Detect which cell encompasses the target text, then output its [X, Y] center coordinate. 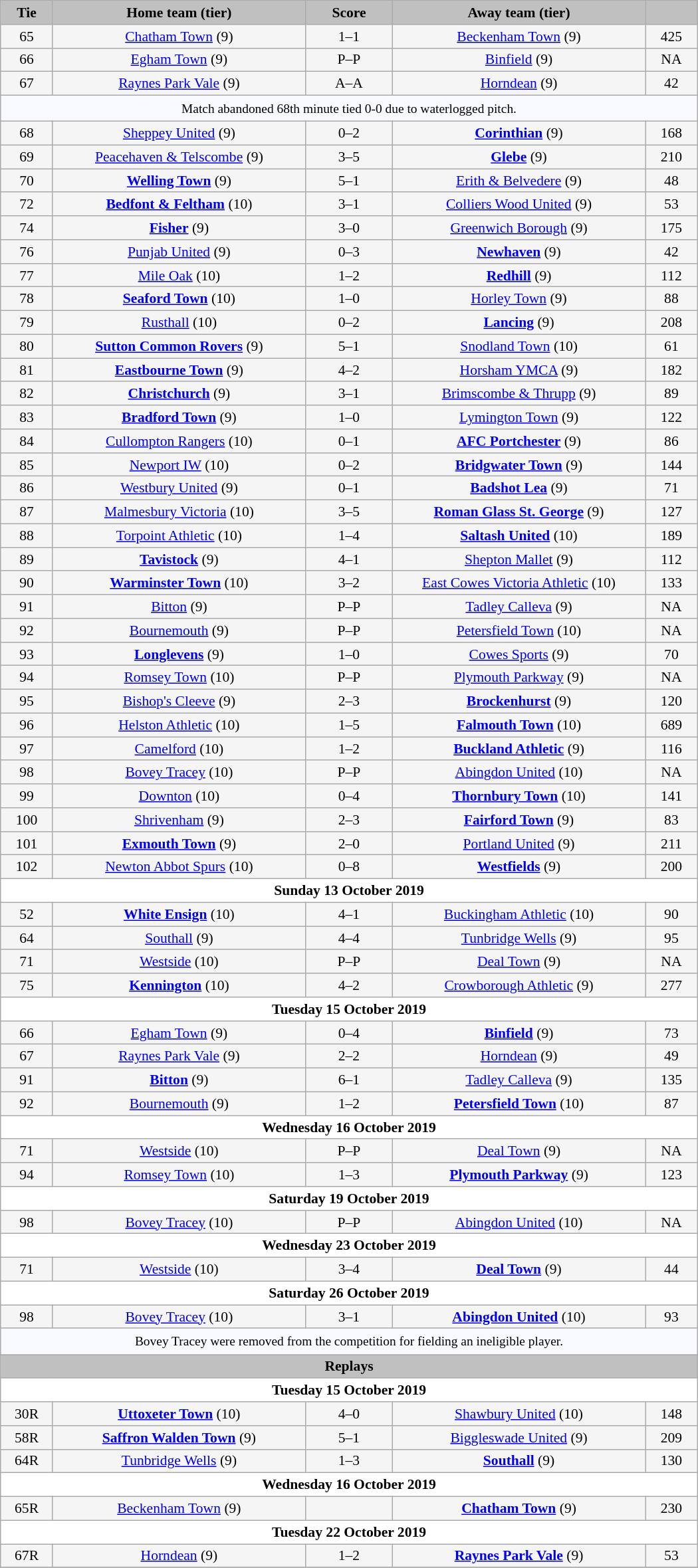
82 [27, 394]
230 [671, 1509]
Wednesday 23 October 2019 [349, 1246]
68 [27, 134]
Eastbourne Town (9) [179, 370]
Buckingham Athletic (10) [519, 914]
Portland United (9) [519, 844]
Buckland Athletic (9) [519, 749]
Snodland Town (10) [519, 347]
2–0 [348, 844]
0–3 [348, 252]
Camelford (10) [179, 749]
Mile Oak (10) [179, 276]
48 [671, 181]
1–1 [348, 37]
Brimscombe & Thrupp (9) [519, 394]
Colliers Wood United (9) [519, 205]
6–1 [348, 1080]
79 [27, 323]
4–4 [348, 938]
0–8 [348, 867]
Brockenhurst (9) [519, 702]
Longlevens (9) [179, 654]
30R [27, 1414]
Badshot Lea (9) [519, 488]
Westfields (9) [519, 867]
135 [671, 1080]
Rusthall (10) [179, 323]
116 [671, 749]
127 [671, 512]
76 [27, 252]
182 [671, 370]
Thornbury Town (10) [519, 796]
AFC Portchester (9) [519, 441]
211 [671, 844]
Cullompton Rangers (10) [179, 441]
Bovey Tracey were removed from the competition for fielding an ineligible player. [349, 1342]
Peacehaven & Telscombe (9) [179, 157]
Helston Athletic (10) [179, 726]
75 [27, 985]
189 [671, 536]
52 [27, 914]
168 [671, 134]
Shrivenham (9) [179, 820]
Greenwich Borough (9) [519, 228]
3–4 [348, 1270]
East Cowes Victoria Athletic (10) [519, 583]
Replays [349, 1367]
Horsham YMCA (9) [519, 370]
101 [27, 844]
120 [671, 702]
A–A [348, 84]
130 [671, 1461]
Fisher (9) [179, 228]
Uttoxeter Town (10) [179, 1414]
Torpoint Athletic (10) [179, 536]
Tie [27, 13]
200 [671, 867]
Bishop's Cleeve (9) [179, 702]
Kennington (10) [179, 985]
210 [671, 157]
Newhaven (9) [519, 252]
Score [348, 13]
Seaford Town (10) [179, 299]
141 [671, 796]
689 [671, 726]
85 [27, 465]
208 [671, 323]
123 [671, 1175]
Shawbury United (10) [519, 1414]
3–2 [348, 583]
175 [671, 228]
3–0 [348, 228]
58R [27, 1438]
Fairford Town (9) [519, 820]
Bedfont & Feltham (10) [179, 205]
Bradford Town (9) [179, 417]
81 [27, 370]
Cowes Sports (9) [519, 654]
Sutton Common Rovers (9) [179, 347]
Punjab United (9) [179, 252]
White Ensign (10) [179, 914]
67R [27, 1556]
96 [27, 726]
74 [27, 228]
148 [671, 1414]
Saltash United (10) [519, 536]
Falmouth Town (10) [519, 726]
Sheppey United (9) [179, 134]
Welling Town (9) [179, 181]
49 [671, 1056]
Redhill (9) [519, 276]
Saturday 19 October 2019 [349, 1199]
Crowborough Athletic (9) [519, 985]
1–4 [348, 536]
Downton (10) [179, 796]
425 [671, 37]
69 [27, 157]
Christchurch (9) [179, 394]
Bridgwater Town (9) [519, 465]
Erith & Belvedere (9) [519, 181]
Westbury United (9) [179, 488]
Glebe (9) [519, 157]
99 [27, 796]
2–2 [348, 1056]
Biggleswade United (9) [519, 1438]
Warminster Town (10) [179, 583]
78 [27, 299]
144 [671, 465]
Home team (tier) [179, 13]
Newton Abbot Spurs (10) [179, 867]
65 [27, 37]
64 [27, 938]
1–5 [348, 726]
Away team (tier) [519, 13]
77 [27, 276]
64R [27, 1461]
209 [671, 1438]
84 [27, 441]
100 [27, 820]
44 [671, 1270]
Tuesday 22 October 2019 [349, 1532]
Match abandoned 68th minute tied 0-0 due to waterlogged pitch. [349, 109]
Roman Glass St. George (9) [519, 512]
73 [671, 1033]
Corinthian (9) [519, 134]
Newport IW (10) [179, 465]
133 [671, 583]
Lancing (9) [519, 323]
Saturday 26 October 2019 [349, 1293]
4–0 [348, 1414]
Horley Town (9) [519, 299]
Sunday 13 October 2019 [349, 891]
65R [27, 1509]
Lymington Town (9) [519, 417]
277 [671, 985]
Exmouth Town (9) [179, 844]
102 [27, 867]
122 [671, 417]
72 [27, 205]
97 [27, 749]
Tavistock (9) [179, 559]
Shepton Mallet (9) [519, 559]
Saffron Walden Town (9) [179, 1438]
80 [27, 347]
Malmesbury Victoria (10) [179, 512]
61 [671, 347]
